Locate the cell with the specified text and output its (x, y) center coordinate. 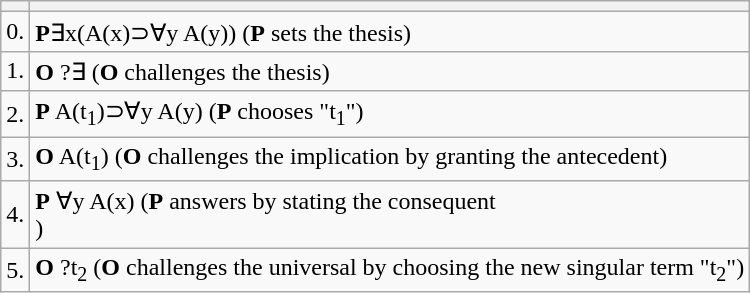
O A(t1) (O challenges the implication by granting the antecedent) (390, 159)
1. (16, 71)
O ?∃ (O challenges the thesis) (390, 71)
P ∀y A(x) (P answers by stating the consequent) (390, 214)
P∃x(A(x)⊃∀y A(y)) (P sets the thesis) (390, 32)
0. (16, 32)
O ?t2 (O challenges the universal by choosing the new singular term "t2") (390, 270)
3. (16, 159)
P A(t1)⊃∀y A(y) (P chooses "t1") (390, 114)
4. (16, 214)
5. (16, 270)
2. (16, 114)
